Pinpoint the cell where the given text exists, returning its (X, Y) midpoint coordinate. 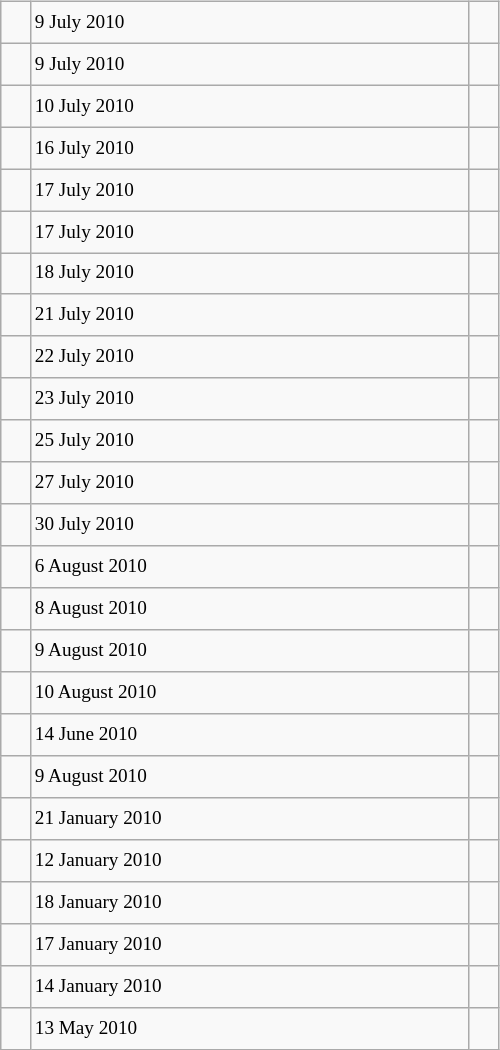
13 May 2010 (250, 1028)
8 August 2010 (250, 609)
21 January 2010 (250, 819)
17 January 2010 (250, 944)
27 July 2010 (250, 483)
10 July 2010 (250, 106)
12 January 2010 (250, 861)
22 July 2010 (250, 357)
16 July 2010 (250, 148)
14 June 2010 (250, 735)
21 July 2010 (250, 315)
6 August 2010 (250, 567)
10 August 2010 (250, 693)
14 January 2010 (250, 986)
30 July 2010 (250, 525)
18 January 2010 (250, 902)
18 July 2010 (250, 274)
23 July 2010 (250, 399)
25 July 2010 (250, 441)
